Pinpoint the cell where the given text exists, returning its (x, y) midpoint coordinate. 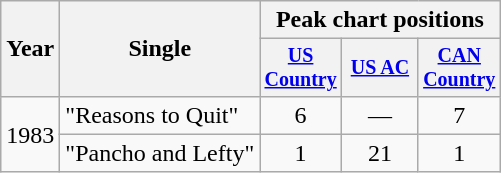
CAN Country (459, 68)
Peak chart positions (380, 20)
7 (459, 115)
— (380, 115)
Single (160, 49)
"Reasons to Quit" (160, 115)
6 (301, 115)
21 (380, 153)
1983 (30, 134)
Year (30, 49)
US AC (380, 68)
US Country (301, 68)
"Pancho and Lefty" (160, 153)
